Return the (X, Y) coordinate for the center point of the cell that contains the specified text.  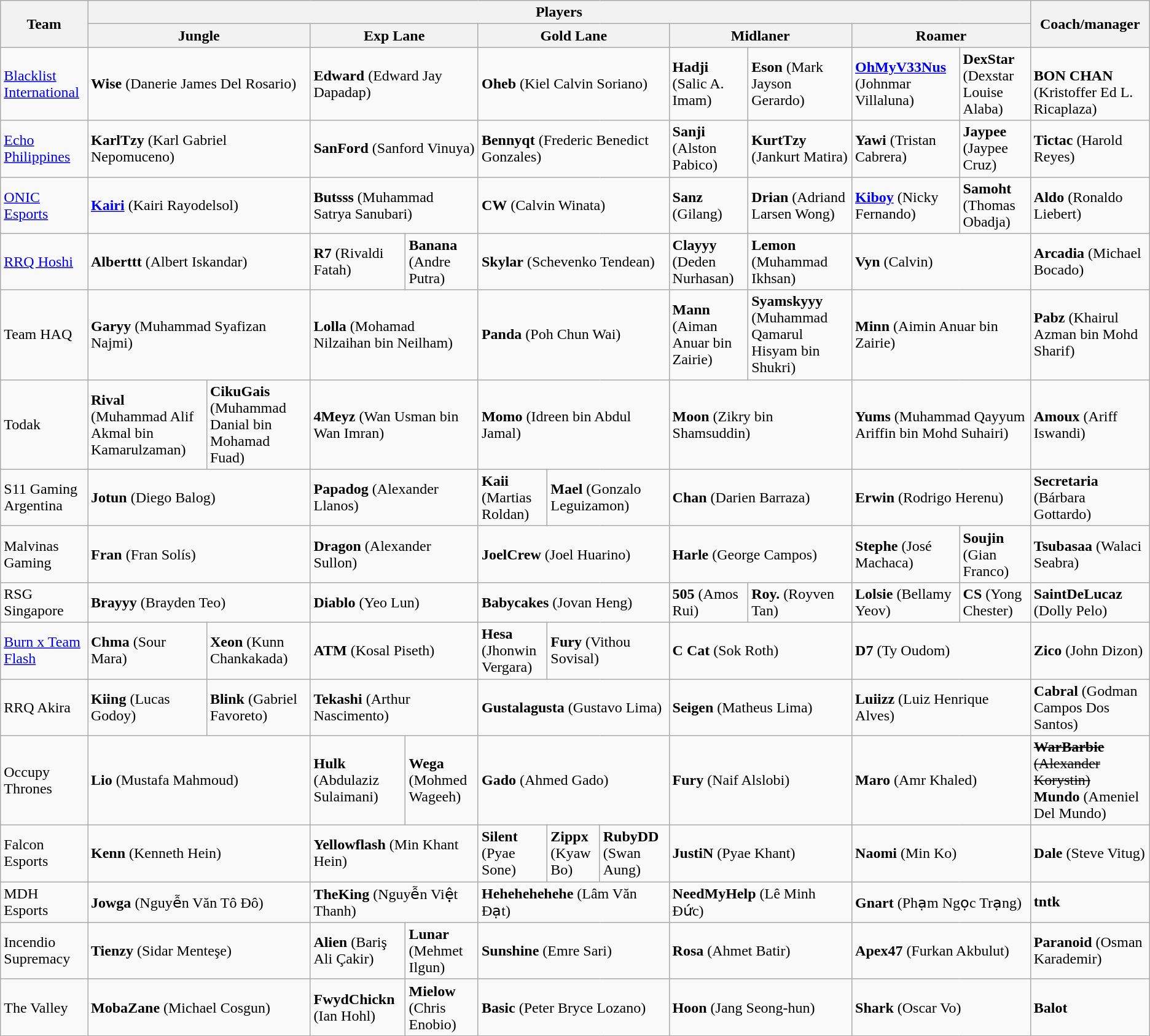
Midlaner (761, 36)
Pabz (Khairul Azman bin Mohd Sharif) (1090, 335)
S11 Gaming Argentina (44, 497)
D7 (Ty Oudom) (941, 650)
Dale (Steve Vitug) (1090, 854)
Amoux (Ariff Iswandi) (1090, 424)
Paranoid (Osman Karademir) (1090, 951)
Zippx (Kyaw Bo) (574, 854)
NeedMyHelp (Lê Minh Đức) (761, 903)
Mielow (Chris Enobio) (442, 1007)
Rosa (Ahmet Batir) (761, 951)
Momo (Idreen bin Abdul Jamal) (574, 424)
Tienzy (Sidar Menteşe) (198, 951)
JustiN (Pyae Khant) (761, 854)
MDH Esports (44, 903)
Jungle (198, 36)
Sanz (Gilang) (709, 205)
Rival (Muhammad Alif Akmal bin Kamarulzaman) (147, 424)
R7 (Rivaldi Fatah) (358, 262)
Yellowflash (Min Khant Hein) (394, 854)
Chan (Darien Barraza) (761, 497)
Harle (George Campos) (761, 554)
Kaii (Martias Roldan) (512, 497)
Moon (Zikry bin Shamsuddin) (761, 424)
Yums (Muhammad Qayyum Ariffin bin Mohd Suhairi) (941, 424)
Kairi (Kairi Rayodelsol) (198, 205)
Todak (44, 424)
Stephe (José Machaca) (906, 554)
Papadog (Alexander Llanos) (394, 497)
Malvinas Gaming (44, 554)
Secretaria (Bárbara Gottardo) (1090, 497)
tntk (1090, 903)
Roamer (941, 36)
CikuGais (Muhammad Danial bin Mohamad Fuad) (258, 424)
KarlTzy (Karl Gabriel Nepomuceno) (198, 149)
Gado (Ahmed Gado) (574, 781)
Hadji (Salic A. Imam) (709, 84)
Brayyy (Brayden Teo) (198, 602)
Erwin (Rodrigo Herenu) (941, 497)
WarBarbie (Alexander Korystin) Mundo (Ameniel Del Mundo) (1090, 781)
Hulk (Abdulaziz Sulaimani) (358, 781)
Sunshine (Emre Sari) (574, 951)
Syamskyyy (Muhammad Qamarul Hisyam bin Shukri) (800, 335)
Vyn (Calvin) (941, 262)
DexStar (Dexstar Louise Alaba) (995, 84)
Maro (Amr Khaled) (941, 781)
Gnart (Phạm Ngọc Trạng) (941, 903)
Gold Lane (574, 36)
Coach/manager (1090, 24)
Incendio Supremacy (44, 951)
Lolla (Mohamad Nilzaihan bin Neilham) (394, 335)
OhMyV33Nus (Johnmar Villaluna) (906, 84)
Drian (Adriand Larsen Wong) (800, 205)
C Cat (Sok Roth) (761, 650)
Soujin (Gian Franco) (995, 554)
Wise (Danerie James Del Rosario) (198, 84)
Alien (Bariş Ali Çakir) (358, 951)
Naomi (Min Ko) (941, 854)
CW (Calvin Winata) (574, 205)
Babycakes (Jovan Heng) (574, 602)
SanFord (Sanford Vinuya) (394, 149)
Jotun (Diego Balog) (198, 497)
Occupy Thrones (44, 781)
Yawi (Tristan Cabrera) (906, 149)
CS (Yong Chester) (995, 602)
Cabral (Godman Campos Dos Santos) (1090, 707)
Blacklist International (44, 84)
4Meyz (Wan Usman bin Wan Imran) (394, 424)
Skylar (Schevenko Tendean) (574, 262)
Panda (Poh Chun Wai) (574, 335)
SaintDeLucaz (Dolly Pelo) (1090, 602)
Hehehehehehe (Lâm Văn Đạt) (574, 903)
Wega (Mohmed Wageeh) (442, 781)
MobaZane (Michael Cosgun) (198, 1007)
Fran (Fran Solís) (198, 554)
Mann (Aiman Anuar bin Zairie) (709, 335)
Luiizz (Luiz Henrique Alves) (941, 707)
Gustalagusta (Gustavo Lima) (574, 707)
Seigen (Matheus Lima) (761, 707)
Garyy (Muhammad Syafizan Najmi) (198, 335)
Shark (Oscar Vo) (941, 1007)
Roy. (Royven Tan) (800, 602)
Butsss (Muhammad Satrya Sanubari) (394, 205)
Falcon Esports (44, 854)
Hoon (Jang Seong-hun) (761, 1007)
Echo Philippines (44, 149)
Arcadia (Michael Bocado) (1090, 262)
RubyDD (Swan Aung) (634, 854)
Kiboy (Nicky Fernando) (906, 205)
Kenn (Kenneth Hein) (198, 854)
Lunar (Mehmet Ilgun) (442, 951)
Bennyqt (Frederic Benedict Gonzales) (574, 149)
Blink (Gabriel Favoreto) (258, 707)
Aldo (Ronaldo Liebert) (1090, 205)
Kiing (Lucas Godoy) (147, 707)
Sanji (Alston Pabico) (709, 149)
Minn (Aimin Anuar bin Zairie) (941, 335)
KurtTzy (Jankurt Matira) (800, 149)
Dragon (Alexander Sullon) (394, 554)
Fury (Vithou Sovisal) (608, 650)
Team (44, 24)
Balot (1090, 1007)
Lolsie (Bellamy Yeov) (906, 602)
RSG Singapore (44, 602)
ONIC Esports (44, 205)
BON CHAN (Kristoffer Ed L. Ricaplaza) (1090, 84)
Tekashi (Arthur Nascimento) (394, 707)
Basic (Peter Bryce Lozano) (574, 1007)
Lemon (Muhammad Ikhsan) (800, 262)
Edward (Edward Jay Dapadap) (394, 84)
Clayyy (Deden Nurhasan) (709, 262)
Samoht (Thomas Obadja) (995, 205)
Jowga (Nguyễn Văn Tô Đô) (198, 903)
Burn x Team Flash (44, 650)
TheKing (Nguyễn Việt Thanh) (394, 903)
ATM (Kosal Piseth) (394, 650)
Lio (Mustafa Mahmoud) (198, 781)
The Valley (44, 1007)
RRQ Akira (44, 707)
Hesa (Jhonwin Vergara) (512, 650)
Tsubasaa (Walaci Seabra) (1090, 554)
Silent (Pyae Sone) (512, 854)
RRQ Hoshi (44, 262)
Mael (Gonzalo Leguizamon) (608, 497)
Exp Lane (394, 36)
Tictac (Harold Reyes) (1090, 149)
Diablo (Yeo Lun) (394, 602)
Chma (Sour Mara) (147, 650)
Apex47 (Furkan Akbulut) (941, 951)
Xeon (Kunn Chankakada) (258, 650)
Alberttt (Albert Iskandar) (198, 262)
Oheb (Kiel Calvin Soriano) (574, 84)
FwydChickn (Ian Hohl) (358, 1007)
Players (559, 12)
Jaypee (Jaypee Cruz) (995, 149)
Team HAQ (44, 335)
Fury (Naif Alslobi) (761, 781)
Banana (Andre Putra) (442, 262)
JoelCrew (Joel Huarino) (574, 554)
Eson (Mark Jayson Gerardo) (800, 84)
Zico (John Dizon) (1090, 650)
505 (Amos Rui) (709, 602)
